Identify which cell holds the provided text, then report its (x, y) central coordinate. 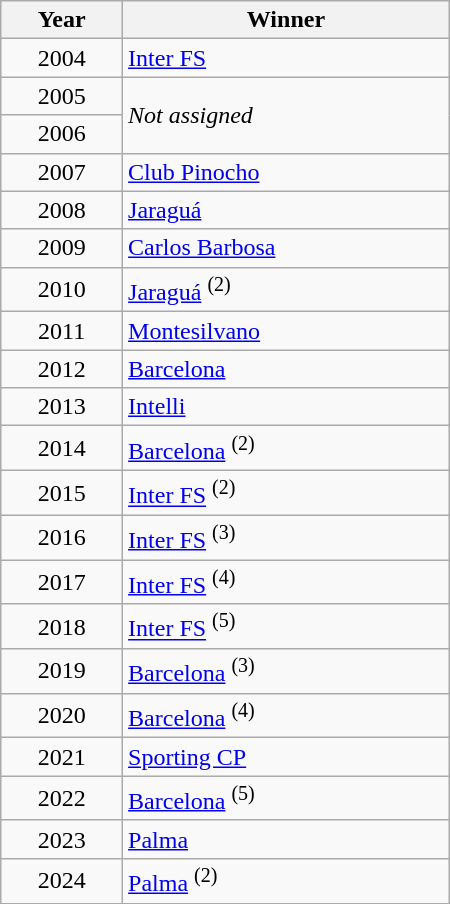
2010 (62, 290)
Not assigned (286, 115)
Palma (2) (286, 880)
2023 (62, 839)
Montesilvano (286, 331)
2015 (62, 492)
Inter FS (286, 58)
2021 (62, 757)
Inter FS (4) (286, 582)
2011 (62, 331)
Inter FS (5) (286, 626)
Palma (286, 839)
2014 (62, 448)
2009 (62, 248)
2004 (62, 58)
2024 (62, 880)
2020 (62, 716)
Inter FS (2) (286, 492)
2012 (62, 369)
Barcelona (5) (286, 798)
2019 (62, 672)
Inter FS (3) (286, 538)
2013 (62, 407)
Barcelona (286, 369)
2017 (62, 582)
Barcelona (3) (286, 672)
2008 (62, 210)
Carlos Barbosa (286, 248)
2005 (62, 96)
2018 (62, 626)
2006 (62, 134)
2022 (62, 798)
Winner (286, 20)
Jaraguá (286, 210)
Barcelona (4) (286, 716)
2016 (62, 538)
Intelli (286, 407)
Barcelona (2) (286, 448)
Club Pinocho (286, 172)
Year (62, 20)
2007 (62, 172)
Jaraguá (2) (286, 290)
Sporting CP (286, 757)
